Capture the cell that displays the provided text and extract its (X, Y) central coordinate. 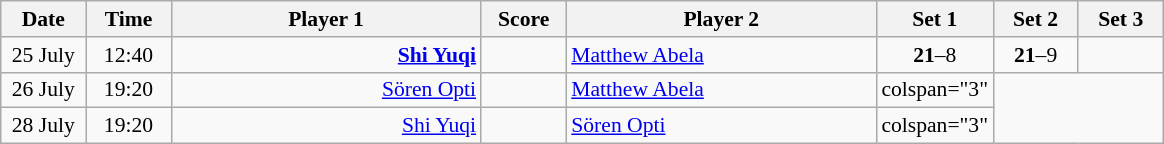
12:40 (128, 55)
28 July (44, 126)
Player 2 (721, 19)
26 July (44, 90)
Set 2 (1036, 19)
25 July (44, 55)
21–8 (934, 55)
Set 1 (934, 19)
Score (524, 19)
Date (44, 19)
Time (128, 19)
Player 1 (326, 19)
21–9 (1036, 55)
Set 3 (1120, 19)
